Detect which cell encompasses the target text, then output its (x, y) center coordinate. 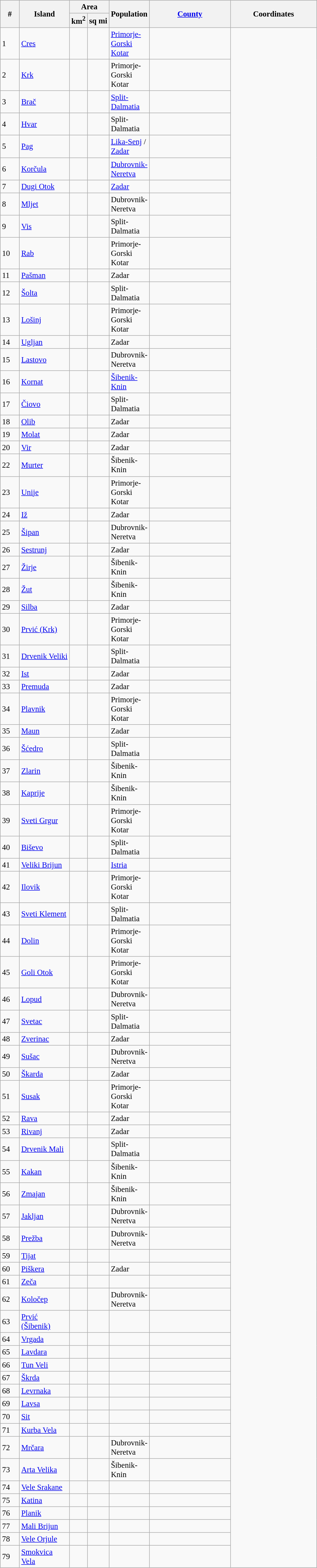
Premuda (44, 687)
Vele Orjule (44, 1539)
50 (10, 1074)
77 (10, 1526)
Mljet (44, 204)
74 (10, 1487)
60 (10, 1269)
45 (10, 972)
Čiovo (44, 404)
15 (10, 360)
Population (129, 14)
Ilovik (44, 887)
Maun (44, 731)
Tijat (44, 1256)
Sveti Klement (44, 914)
Sit (44, 1417)
Drvenik Veliki (44, 656)
72 (10, 1447)
65 (10, 1352)
Prežba (44, 1238)
Lika-Senj / Zadar (129, 147)
Unije (44, 492)
Pašman (44, 276)
Dugi Otok (44, 186)
34 (10, 709)
Sveti Grgur (44, 820)
Brač (44, 102)
16 (10, 382)
Kornat (44, 382)
Kakan (44, 1172)
42 (10, 887)
County (190, 14)
Prvić (Šibenik) (44, 1322)
18 (10, 422)
Kaprije (44, 793)
Škarda (44, 1074)
Coordinates (273, 14)
25 (10, 532)
79 (10, 1557)
75 (10, 1500)
27 (10, 568)
Hvar (44, 124)
64 (10, 1339)
Piškera (44, 1269)
1 (10, 44)
38 (10, 793)
55 (10, 1172)
56 (10, 1194)
4 (10, 124)
33 (10, 687)
Žut (44, 590)
Korčula (44, 169)
Ugljan (44, 342)
13 (10, 320)
sq mi (98, 21)
57 (10, 1216)
41 (10, 865)
Krk (44, 75)
61 (10, 1282)
49 (10, 1057)
51 (10, 1097)
Pag (44, 147)
Arta Velika (44, 1470)
30 (10, 629)
Rivanj (44, 1132)
20 (10, 448)
Šipan (44, 532)
Dolin (44, 941)
Lošinj (44, 320)
71 (10, 1430)
6 (10, 169)
Susak (44, 1097)
7 (10, 186)
Šćedro (44, 749)
Olib (44, 422)
Kurba Vela (44, 1430)
Drvenik Mali (44, 1150)
46 (10, 999)
Sestrunj (44, 550)
54 (10, 1150)
Cres (44, 44)
37 (10, 771)
11 (10, 276)
62 (10, 1299)
Prvić (Krk) (44, 629)
66 (10, 1365)
Vrgada (44, 1339)
78 (10, 1539)
Svetac (44, 1021)
63 (10, 1322)
Goli Otok (44, 972)
58 (10, 1238)
Jakljan (44, 1216)
31 (10, 656)
36 (10, 749)
3 (10, 102)
Lavsa (44, 1404)
76 (10, 1513)
Zverinac (44, 1039)
69 (10, 1404)
Plavnik (44, 709)
68 (10, 1391)
Island (44, 14)
Zlarin (44, 771)
Lavdara (44, 1352)
5 (10, 147)
Zmajan (44, 1194)
Iž (44, 515)
12 (10, 293)
67 (10, 1378)
Zeča (44, 1282)
Škrda (44, 1378)
Lastovo (44, 360)
Biševo (44, 847)
# (10, 14)
Tun Veli (44, 1365)
53 (10, 1132)
10 (10, 253)
Planik (44, 1513)
28 (10, 590)
Rava (44, 1119)
52 (10, 1119)
47 (10, 1021)
40 (10, 847)
17 (10, 404)
Veliki Brijun (44, 865)
Levrnaka (44, 1391)
43 (10, 914)
48 (10, 1039)
2 (10, 75)
Area (89, 7)
Žirje (44, 568)
Murter (44, 466)
59 (10, 1256)
35 (10, 731)
Molat (44, 435)
44 (10, 941)
19 (10, 435)
Silba (44, 607)
Mali Brijun (44, 1526)
8 (10, 204)
Mrčara (44, 1447)
22 (10, 466)
23 (10, 492)
Istria (129, 865)
32 (10, 674)
Koločep (44, 1299)
73 (10, 1470)
24 (10, 515)
km2 (78, 21)
Sušac (44, 1057)
9 (10, 226)
39 (10, 820)
26 (10, 550)
70 (10, 1417)
Rab (44, 253)
29 (10, 607)
Vis (44, 226)
Katina (44, 1500)
Vele Srakane (44, 1487)
Smokvica Vela (44, 1557)
Ist (44, 674)
Lopud (44, 999)
Vir (44, 448)
Šolta (44, 293)
14 (10, 342)
